Extract the [x, y] coordinate from the center of the cell holding the provided text.  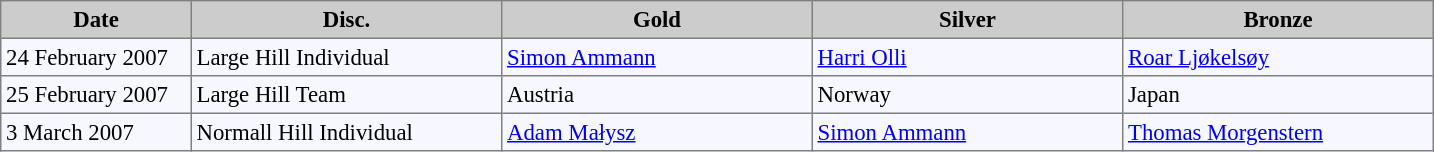
Austria [657, 95]
3 March 2007 [96, 132]
Large Hill Individual [346, 57]
Disc. [346, 20]
Silver [967, 20]
Date [96, 20]
Bronze [1278, 20]
Roar Ljøkelsøy [1278, 57]
Harri Olli [967, 57]
Japan [1278, 95]
24 February 2007 [96, 57]
Normall Hill Individual [346, 132]
Adam Małysz [657, 132]
Large Hill Team [346, 95]
Thomas Morgenstern [1278, 132]
Gold [657, 20]
25 February 2007 [96, 95]
Norway [967, 95]
